Capture the cell that displays the provided text and extract its [x, y] central coordinate. 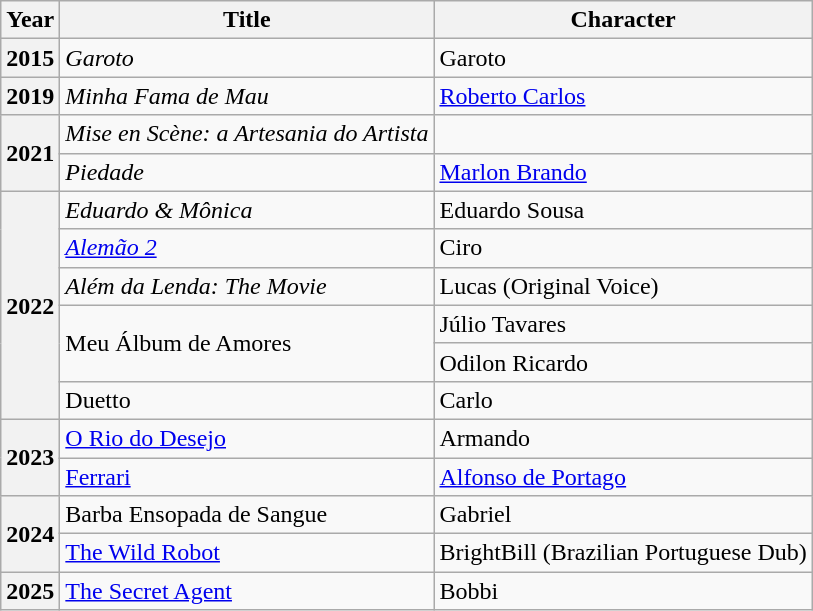
Carlo [623, 400]
Bobbi [623, 591]
Lucas (Original Voice) [623, 286]
Marlon Brando [623, 172]
Ciro [623, 248]
Barba Ensopada de Sangue [247, 515]
Alemão 2 [247, 248]
Alfonso de Portago [623, 477]
Ferrari [247, 477]
Eduardo Sousa [623, 210]
Além da Lenda: The Movie [247, 286]
Character [623, 20]
The Wild Robot [247, 553]
2025 [30, 591]
2023 [30, 457]
2021 [30, 153]
2015 [30, 58]
Duetto [247, 400]
O Rio do Desejo [247, 438]
Eduardo & Mônica [247, 210]
Title [247, 20]
Piedade [247, 172]
Minha Fama de Mau [247, 96]
2019 [30, 96]
The Secret Agent [247, 591]
Odilon Ricardo [623, 362]
2022 [30, 305]
Mise en Scène: a Artesania do Artista [247, 134]
Year [30, 20]
2024 [30, 534]
Gabriel [623, 515]
BrightBill (Brazilian Portuguese Dub) [623, 553]
Roberto Carlos [623, 96]
Armando [623, 438]
Meu Álbum de Amores [247, 343]
Júlio Tavares [623, 324]
